Detect which cell encompasses the target text, then output its (x, y) center coordinate. 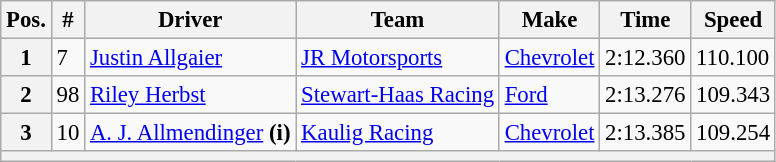
2 (26, 95)
Team (398, 20)
2:12.360 (646, 58)
110.100 (734, 58)
Riley Herbst (190, 95)
3 (26, 133)
Kaulig Racing (398, 133)
# (68, 20)
JR Motorsports (398, 58)
Stewart-Haas Racing (398, 95)
2:13.276 (646, 95)
109.343 (734, 95)
98 (68, 95)
Driver (190, 20)
Pos. (26, 20)
2:13.385 (646, 133)
109.254 (734, 133)
A. J. Allmendinger (i) (190, 133)
7 (68, 58)
10 (68, 133)
Justin Allgaier (190, 58)
Speed (734, 20)
Time (646, 20)
Make (549, 20)
Ford (549, 95)
1 (26, 58)
